Provide the (X, Y) coordinate of the cell's center where the given text is located.  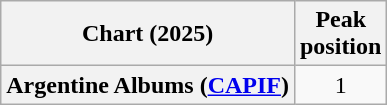
Peakposition (340, 34)
Argentine Albums (CAPIF) (148, 85)
Chart (2025) (148, 34)
1 (340, 85)
